Output the [X, Y] coordinate of the center of the cell containing the given text.  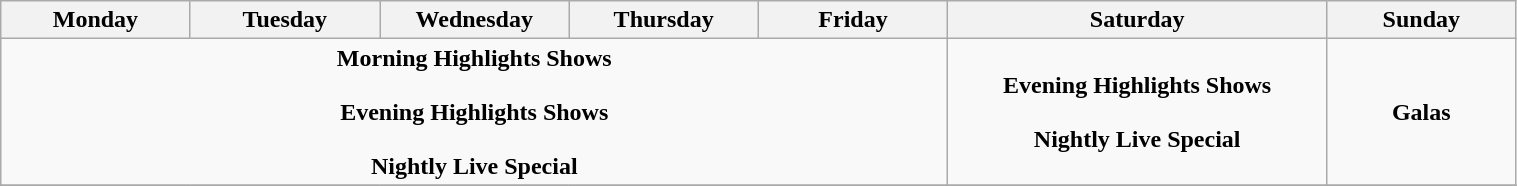
Monday [96, 20]
Friday [852, 20]
Galas [1422, 112]
Tuesday [284, 20]
Thursday [664, 20]
Sunday [1422, 20]
Evening Highlights ShowsNightly Live Special [1138, 112]
Morning Highlights ShowsEvening Highlights ShowsNightly Live Special [474, 112]
Wednesday [474, 20]
Saturday [1138, 20]
